Pinpoint the cell where the given text exists, returning its [x, y] midpoint coordinate. 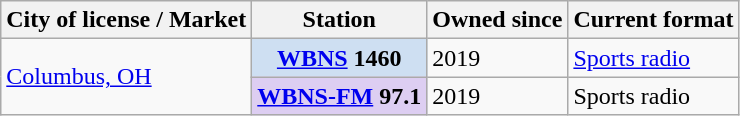
Current format [654, 20]
Columbus, OH [126, 77]
WBNS-FM 97.1 [340, 96]
Station [340, 20]
WBNS 1460 [340, 58]
Owned since [498, 20]
City of license / Market [126, 20]
